Extract the (X, Y) coordinate from the center of the cell holding the provided text.  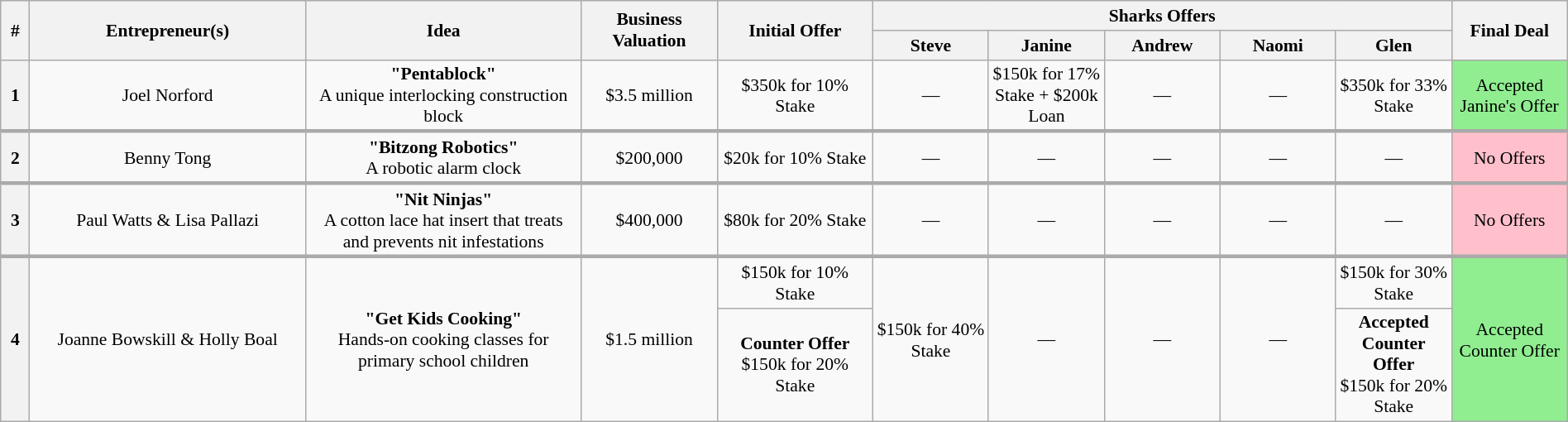
Glen (1394, 46)
$80k for 20% Stake (795, 220)
$350k for 33% Stake (1394, 96)
Andrew (1162, 46)
Naomi (1278, 46)
Entrepreneur(s) (168, 30)
$20k for 10% Stake (795, 157)
$3.5 million (649, 96)
Counter Offer $150k for 20% Stake (795, 365)
Idea (443, 30)
3 (15, 220)
Sharks Offers (1162, 16)
Janine (1046, 46)
"Pentablock" A unique interlocking construction block (443, 96)
"Get Kids Cooking" Hands-on cooking classes for primary school children (443, 339)
4 (15, 339)
Joanne Bowskill & Holly Boal (168, 339)
Final Deal (1509, 30)
2 (15, 157)
$400,000 (649, 220)
Steve (930, 46)
Business Valuation (649, 30)
$1.5 million (649, 339)
Joel Norford (168, 96)
$150k for 17% Stake + $200k Loan (1046, 96)
$150k for 40% Stake (930, 339)
$150k for 30% Stake (1394, 283)
"Bitzong Robotics" A robotic alarm clock (443, 157)
1 (15, 96)
"Nit Ninjas" A cotton lace hat insert that treats and prevents nit infestations (443, 220)
Accepted Counter Offer (1509, 339)
Accepted Janine's Offer (1509, 96)
Accepted Counter Offer $150k for 20% Stake (1394, 365)
Initial Offer (795, 30)
$150k for 10% Stake (795, 283)
Benny Tong (168, 157)
# (15, 30)
$200,000 (649, 157)
Paul Watts & Lisa Pallazi (168, 220)
$350k for 10% Stake (795, 96)
